Provide the [X, Y] coordinate of the cell's center where the given text is located.  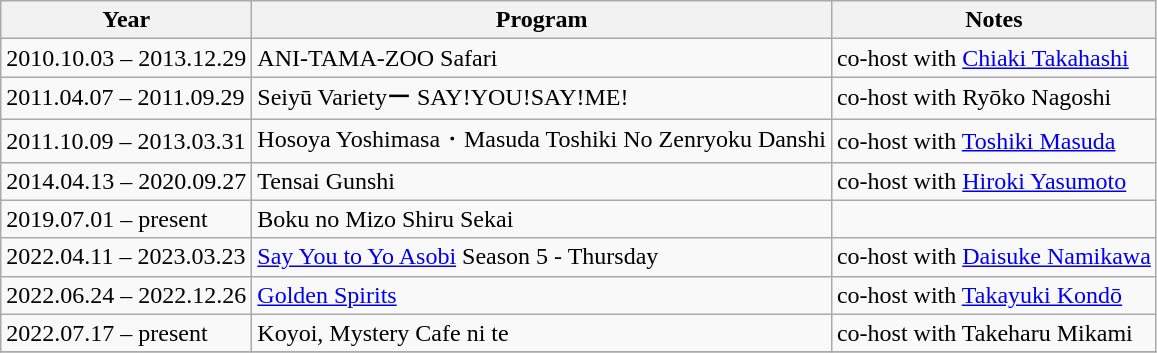
co-host with Takayuki Kondō [994, 295]
ANI-TAMA-ZOO Safari [542, 58]
Seiyū Varietyー SAY!YOU!SAY!ME! [542, 98]
2019.07.01 – present [126, 219]
co-host with Toshiki Masuda [994, 140]
2011.04.07 – 2011.09.29 [126, 98]
co-host with Chiaki Takahashi [994, 58]
Tensai Gunshi [542, 181]
Golden Spirits [542, 295]
2011.10.09 – 2013.03.31 [126, 140]
2022.04.11 – 2023.03.23 [126, 257]
Program [542, 20]
co-host with Takeharu Mikami [994, 333]
co-host with Ryōko Nagoshi [994, 98]
2010.10.03 – 2013.12.29 [126, 58]
Say You to Yo Asobi Season 5 - Thursday [542, 257]
Year [126, 20]
2022.07.17 – present [126, 333]
co-host with Hiroki Yasumoto [994, 181]
Notes [994, 20]
Koyoi, Mystery Cafe ni te [542, 333]
Boku no Mizo Shiru Sekai [542, 219]
2022.06.24 – 2022.12.26 [126, 295]
Hosoya Yoshimasa・Masuda Toshiki No Zenryoku Danshi [542, 140]
2014.04.13 – 2020.09.27 [126, 181]
co-host with Daisuke Namikawa [994, 257]
